Locate the cell with the specified text and output its (X, Y) center coordinate. 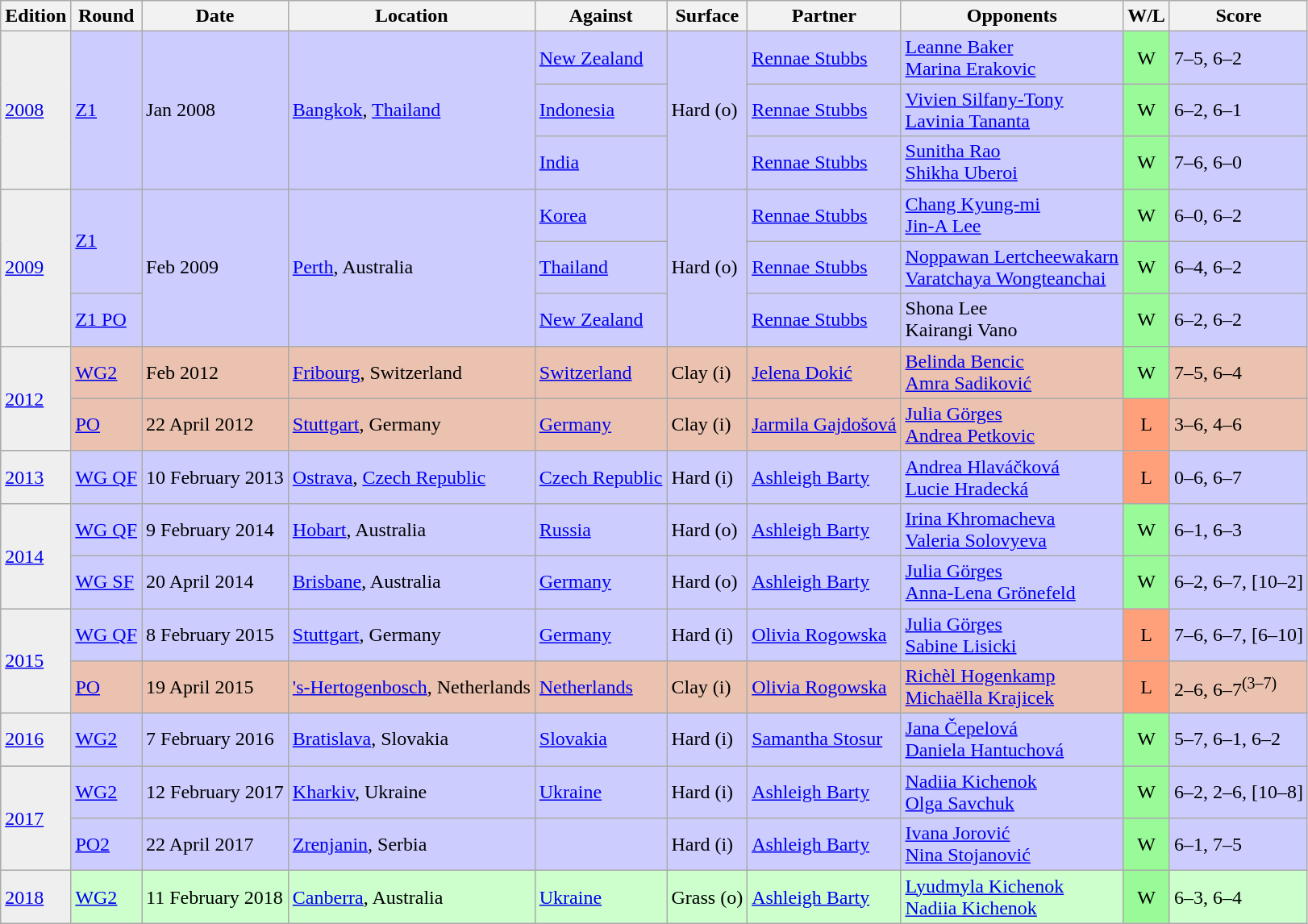
Korea (601, 214)
Lyudmyla Kichenok Nadiia Kichenok (1012, 897)
Netherlands (601, 687)
12 February 2017 (215, 792)
11 February 2018 (215, 897)
7 February 2016 (215, 740)
2018 (35, 897)
9 February 2014 (215, 529)
Partner (824, 16)
Richèl Hogenkamp Michaëlla Krajicek (1012, 687)
Bratislava, Slovakia (411, 740)
Noppawan Lertcheewakarn Varatchaya Wongteanchai (1012, 268)
's-Hertogenbosch, Netherlands (411, 687)
Canberra, Australia (411, 897)
7–5, 6–2 (1239, 58)
Z1 PO (106, 319)
6–2, 6–7, [10–2] (1239, 582)
Jarmila Gajdošová (824, 424)
Thailand (601, 268)
6–2, 6–1 (1239, 110)
Kharkiv, Ukraine (411, 792)
2009 (35, 268)
Date (215, 16)
19 April 2015 (215, 687)
WG SF (106, 582)
Jelena Dokić (824, 373)
Switzerland (601, 373)
Julia Görges Andrea Petkovic (1012, 424)
Fribourg, Switzerland (411, 373)
India (601, 163)
2008 (35, 110)
5–7, 6–1, 6–2 (1239, 740)
6–3, 6–4 (1239, 897)
6–2, 6–2 (1239, 319)
Jana Čepelová Daniela Hantuchová (1012, 740)
Nadiia Kichenok Olga Savchuk (1012, 792)
Vivien Silfany-Tony Lavinia Tananta (1012, 110)
6–0, 6–2 (1239, 214)
Feb 2012 (215, 373)
2014 (35, 556)
Grass (o) (707, 897)
Ostrava, Czech Republic (411, 477)
Leanne Baker Marina Erakovic (1012, 58)
10 February 2013 (215, 477)
22 April 2017 (215, 845)
2012 (35, 398)
6–1, 7–5 (1239, 845)
Indonesia (601, 110)
Zrenjanin, Serbia (411, 845)
Feb 2009 (215, 268)
Hobart, Australia (411, 529)
Julia Görges Sabine Lisicki (1012, 634)
22 April 2012 (215, 424)
6–2, 2–6, [10–8] (1239, 792)
0–6, 6–7 (1239, 477)
6–1, 6–3 (1239, 529)
Bangkok, Thailand (411, 110)
Perth, Australia (411, 268)
20 April 2014 (215, 582)
Belinda Bencic Amra Sadiković (1012, 373)
Czech Republic (601, 477)
Round (106, 16)
Slovakia (601, 740)
Against (601, 16)
Irina Khromacheva Valeria Solovyeva (1012, 529)
Edition (35, 16)
Score (1239, 16)
Location (411, 16)
2013 (35, 477)
Julia Görges Anna-Lena Grönefeld (1012, 582)
Shona Lee Kairangi Vano (1012, 319)
Sunitha Rao Shikha Uberoi (1012, 163)
PO2 (106, 845)
Surface (707, 16)
Chang Kyung-mi Jin-A Lee (1012, 214)
2016 (35, 740)
6–4, 6–2 (1239, 268)
Russia (601, 529)
Ivana Jorović Nina Stojanović (1012, 845)
8 February 2015 (215, 634)
Opponents (1012, 16)
2–6, 6–7(3–7) (1239, 687)
7–6, 6–7, [6–10] (1239, 634)
2015 (35, 660)
W/L (1147, 16)
Jan 2008 (215, 110)
Brisbane, Australia (411, 582)
Andrea Hlaváčková Lucie Hradecká (1012, 477)
3–6, 4–6 (1239, 424)
7–6, 6–0 (1239, 163)
Samantha Stosur (824, 740)
2017 (35, 818)
7–5, 6–4 (1239, 373)
